Find where the given text appears and provide that cell's center as [x, y] coordinate. 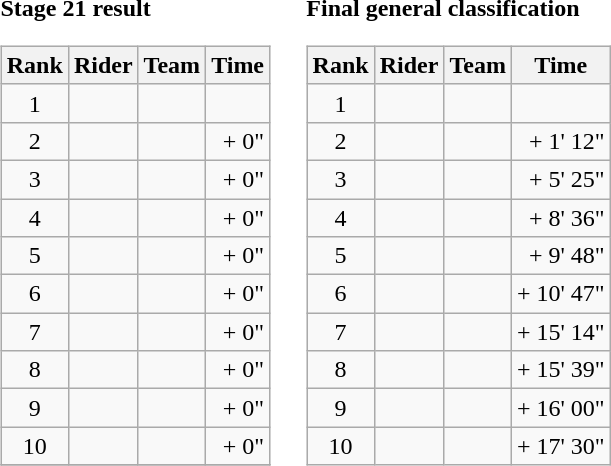
+ 1' 12" [560, 141]
+ 16' 00" [560, 408]
+ 10' 47" [560, 294]
+ 5' 25" [560, 179]
+ 15' 14" [560, 332]
+ 9' 48" [560, 256]
+ 17' 30" [560, 446]
+ 15' 39" [560, 370]
+ 8' 36" [560, 217]
